Output the (X, Y) coordinate of the center of the cell containing the given text.  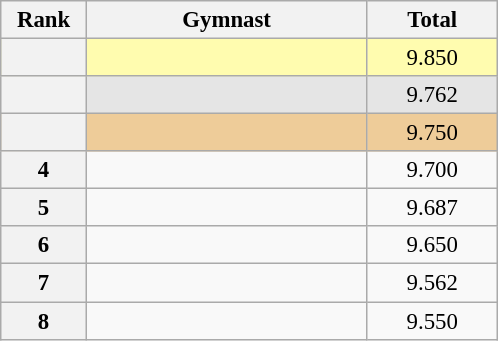
Gymnast (226, 20)
9.550 (432, 321)
Rank (44, 20)
9.850 (432, 58)
9.762 (432, 95)
9.650 (432, 245)
9.562 (432, 283)
9.687 (432, 208)
8 (44, 321)
9.700 (432, 170)
6 (44, 245)
Total (432, 20)
7 (44, 283)
4 (44, 170)
9.750 (432, 133)
5 (44, 208)
